Return the [X, Y] coordinate for the center point of the cell that contains the specified text.  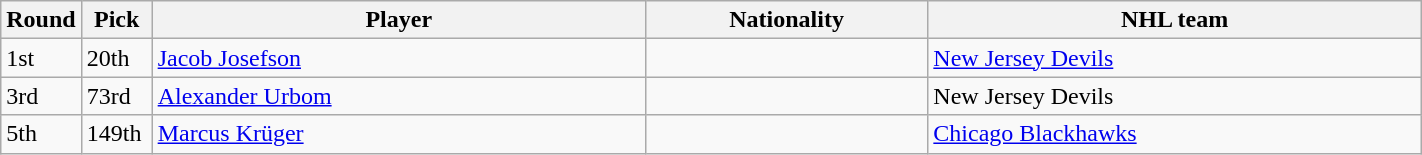
5th [41, 134]
3rd [41, 96]
149th [116, 134]
Nationality [786, 20]
73rd [116, 96]
Alexander Urbom [398, 96]
NHL team [1174, 20]
1st [41, 58]
20th [116, 58]
Marcus Krüger [398, 134]
Chicago Blackhawks [1174, 134]
Pick [116, 20]
Round [41, 20]
Player [398, 20]
Jacob Josefson [398, 58]
